Locate the cell with the specified text and output its (x, y) center coordinate. 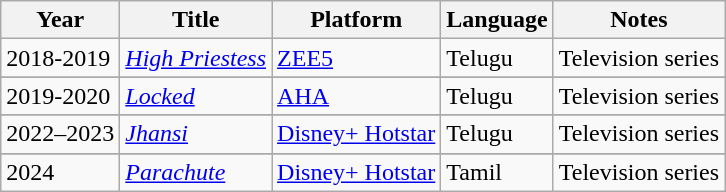
Notes (638, 20)
2024 (60, 172)
2018-2019 (60, 58)
ZEE5 (356, 58)
Locked (196, 96)
Platform (356, 20)
2019-2020 (60, 96)
2022–2023 (60, 134)
Title (196, 20)
High Priestess (196, 58)
Jhansi (196, 134)
AHA (356, 96)
Parachute (196, 172)
Year (60, 20)
Tamil (497, 172)
Language (497, 20)
